Output the [X, Y] coordinate of the center of the cell containing the given text.  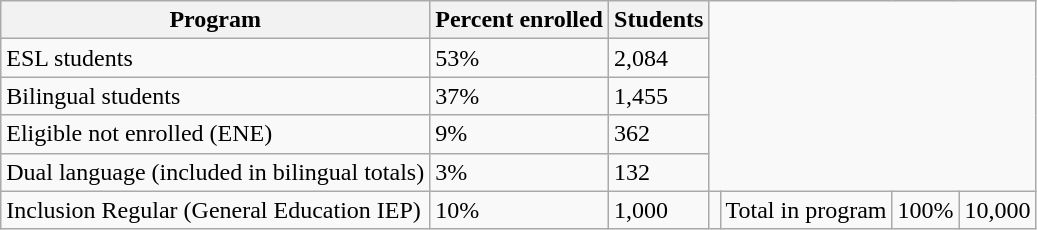
1,000 [659, 210]
53% [520, 58]
Dual language (included in bilingual totals) [216, 172]
10% [520, 210]
ESL students [216, 58]
10,000 [998, 210]
Students [659, 20]
2,084 [659, 58]
Program [216, 20]
3% [520, 172]
9% [520, 134]
100% [926, 210]
37% [520, 96]
1,455 [659, 96]
Percent enrolled [520, 20]
Bilingual students [216, 96]
Inclusion Regular (General Education IEP) [216, 210]
362 [659, 134]
132 [659, 172]
Eligible not enrolled (ENE) [216, 134]
Total in program [806, 210]
